Locate the cell with the specified text and output its (x, y) center coordinate. 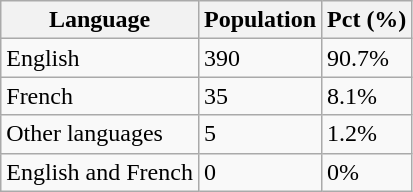
English (100, 58)
0 (260, 172)
1.2% (367, 134)
Population (260, 20)
Language (100, 20)
35 (260, 96)
Pct (%) (367, 20)
8.1% (367, 96)
0% (367, 172)
390 (260, 58)
90.7% (367, 58)
Other languages (100, 134)
French (100, 96)
English and French (100, 172)
5 (260, 134)
